Identify which cell holds the provided text, then report its (x, y) central coordinate. 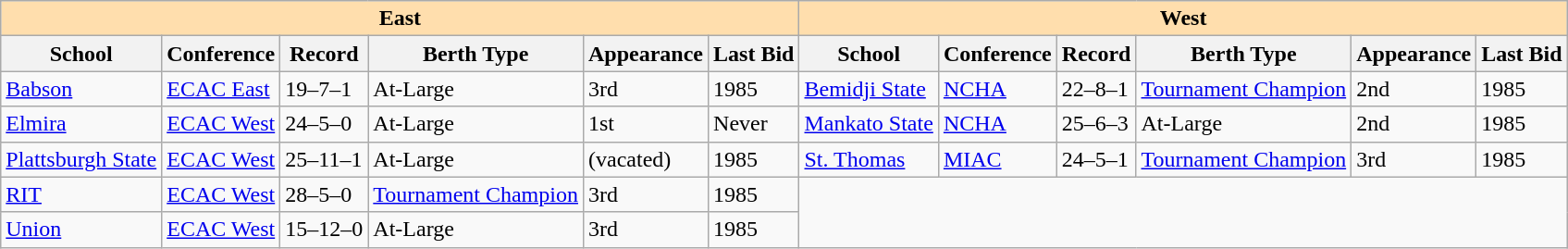
24–5–1 (1096, 159)
15–12–0 (324, 230)
MIAC (997, 159)
Never (754, 124)
Elmira (81, 124)
ECAC East (221, 89)
28–5–0 (324, 194)
1st (646, 124)
25–11–1 (324, 159)
East (400, 19)
22–8–1 (1096, 89)
St. Thomas (869, 159)
Babson (81, 89)
25–6–3 (1096, 124)
Mankato State (869, 124)
West (1183, 19)
(vacated) (646, 159)
19–7–1 (324, 89)
Bemidji State (869, 89)
Union (81, 230)
RIT (81, 194)
Plattsburgh State (81, 159)
24–5–0 (324, 124)
